Locate the cell with the specified text and output its (X, Y) center coordinate. 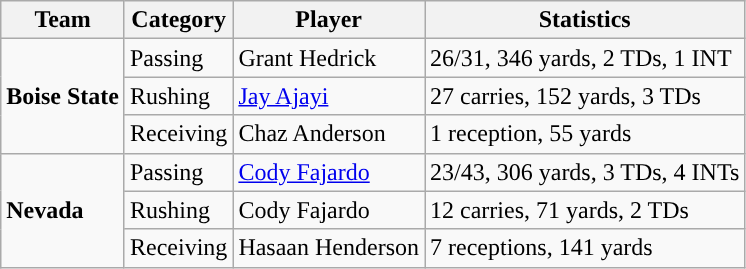
26/31, 346 yards, 2 TDs, 1 INT (585, 58)
12 carries, 71 yards, 2 TDs (585, 210)
Player (329, 20)
Jay Ajayi (329, 96)
Category (178, 20)
23/43, 306 yards, 3 TDs, 4 INTs (585, 172)
Statistics (585, 20)
Team (63, 20)
Hasaan Henderson (329, 248)
Chaz Anderson (329, 134)
1 reception, 55 yards (585, 134)
Boise State (63, 96)
27 carries, 152 yards, 3 TDs (585, 96)
Grant Hedrick (329, 58)
Nevada (63, 210)
7 receptions, 141 yards (585, 248)
